Provide the [x, y] coordinate of the cell's center where the given text is located.  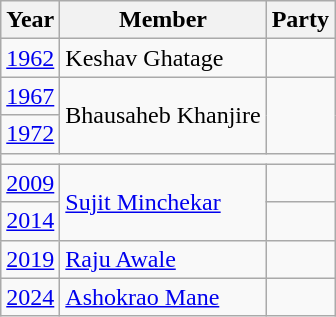
1972 [30, 134]
Bhausaheb Khanjire [163, 115]
Member [163, 20]
2024 [30, 297]
1967 [30, 96]
2019 [30, 259]
2009 [30, 183]
Raju Awale [163, 259]
Ashokrao Mane [163, 297]
Sujit Minchekar [163, 202]
2014 [30, 221]
Year [30, 20]
1962 [30, 58]
Party [300, 20]
Keshav Ghatage [163, 58]
